For the text-containing cell, return its midpoint in (x, y) coordinate format. 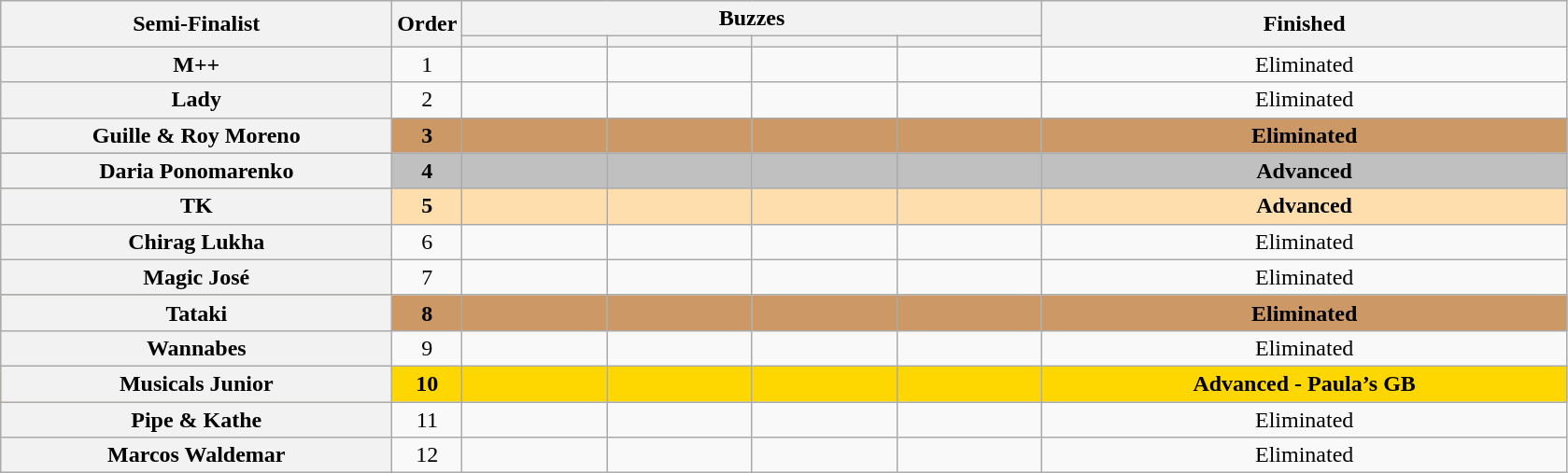
Wannabes (196, 348)
11 (428, 419)
M++ (196, 64)
2 (428, 100)
Advanced - Paula’s GB (1304, 383)
10 (428, 383)
Lady (196, 100)
Musicals Junior (196, 383)
Chirag Lukha (196, 242)
9 (428, 348)
Pipe & Kathe (196, 419)
Semi-Finalist (196, 24)
7 (428, 277)
Daria Ponomarenko (196, 171)
6 (428, 242)
TK (196, 206)
Finished (1304, 24)
12 (428, 455)
1 (428, 64)
8 (428, 313)
Buzzes (752, 19)
Order (428, 24)
3 (428, 135)
4 (428, 171)
Tataki (196, 313)
Magic José (196, 277)
5 (428, 206)
Marcos Waldemar (196, 455)
Guille & Roy Moreno (196, 135)
